Pinpoint the cell where the given text exists, returning its [x, y] midpoint coordinate. 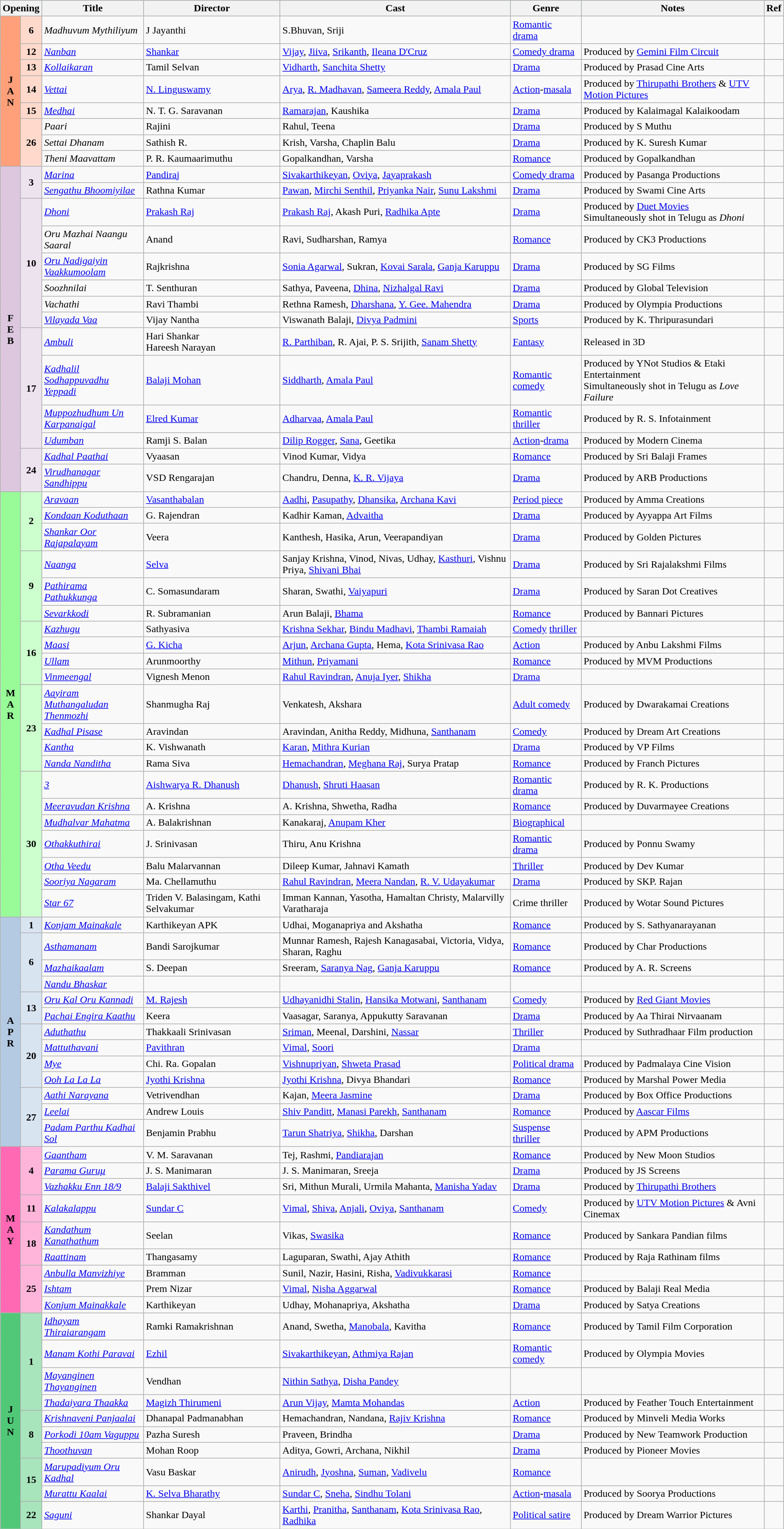
Aravaan [93, 499]
Vidharth, Sanchita Shetty [395, 67]
Anand, Swetha, Manobala, Kavitha [395, 1326]
Rahul Ravindran, Anuja Iyer, Shikha [395, 677]
Ravi Thambi [212, 304]
Produced by Soorya Productions [673, 1493]
Pavithran [212, 1048]
Produced by S. Sathyanarayanan [673, 925]
Produced by Dream Art Creations [673, 731]
Political drama [546, 1064]
Sunil, Nazir, Hasini, Risha, Vadivukkarasi [395, 1273]
26 [31, 142]
Sevarkkodi [93, 613]
Idhayam Thiraiarangam [93, 1326]
T. Senthuran [212, 288]
Vetrivendhan [212, 1095]
Kondaan Koduthaan [93, 515]
Produced by UTV Motion Pictures & Avni Cinemax [673, 1208]
Rethna Ramesh, Dharshana, Y. Gee. Mahendra [395, 304]
Produced by Olympia Movies [673, 1354]
Hemachandran, Nandana, Rajiv Krishna [395, 1418]
Thangasamy [212, 1257]
Sriman, Meenal, Darshini, Nassar [395, 1032]
Kollaikaran [93, 67]
Kadhalil Sodhappuvadhu Yeppadi [93, 380]
Thadaiyara Thaakka [93, 1402]
FEB [11, 329]
Munnar Ramesh, Rajesh Kanagasabai, Victoria, Vidya, Sharan, Raghu [395, 947]
9 [31, 586]
Balu Malarvannan [212, 865]
Produced by Red Giant Movies [673, 1000]
Balaji Mohan [212, 380]
Fantasy [546, 342]
Ambuli [93, 342]
Aadhi, Pasupathy, Dhansika, Archana Kavi [395, 499]
Sanjay Krishna, Vinod, Nivas, Udhay, Kasthuri, Vishnu Priya, Shivani Bhai [395, 564]
Sathish R. [212, 142]
N. T. G. Saravanan [212, 111]
Kanthesh, Hasika, Arun, Veerapandiyan [395, 537]
Meeravudan Krishna [93, 806]
Porkodi 10am Vaguppu [93, 1434]
Imman Kannan, Yasotha, Hamaltan Christy, Malarvilly Varatharaja [395, 903]
Suspense thriller [546, 1133]
JUN [11, 1421]
Aishwarya R. Dhanush [212, 785]
Thiru, Anu Krishna [395, 844]
Produced by Thirupathi Brothers & UTV Motion Pictures [673, 89]
Period piece [546, 499]
Krishnaveni Panjaalai [93, 1418]
Mohan Roop [212, 1450]
Karthi, Pranitha, Santhanam, Kota Srinivasa Rao, Radhika [395, 1515]
Produced by Bannari Pictures [673, 613]
Rajini [212, 127]
11 [31, 1208]
Produced by Kalaimagal Kalaikoodam [673, 111]
Thakkaali Srinivasan [212, 1032]
Adharvaa, Amala Paul [395, 419]
Mithun, Priyamani [395, 661]
Veera [212, 537]
Adult comedy [546, 704]
Udhay, Mohanapriya, Akshatha [395, 1305]
Sonia Agarwal, Sukran, Kovai Sarala, Ganja Karuppu [395, 266]
Sundar C [212, 1208]
Produced by Padmalaya Cine Vision [673, 1064]
Nanda Nanditha [93, 763]
Anand [212, 239]
Sivakarthikeyan, Athmiya Rajan [395, 1354]
Produced by Olympia Productions [673, 304]
Produced by S Muthu [673, 127]
Anirudh, Jyoshna, Suman, Vadivelu [395, 1472]
Produced by VP Films [673, 747]
Arunmoorthy [212, 661]
Venkatesh, Akshara [395, 704]
Konjum Mainakkale [93, 1305]
MAR [11, 704]
30 [31, 844]
25 [31, 1289]
Viswanath Balaji, Divya Padmini [395, 320]
Produced by Pioneer Movies [673, 1450]
Aduthathu [93, 1032]
Shiv Panditt, Manasi Parekh, Santhanam [395, 1111]
Jyothi Krishna [212, 1080]
R. Parthiban, R. Ajai, P. S. Srijith, Sanam Shetty [395, 342]
K. Selva Bharathy [212, 1493]
G. Rajendran [212, 515]
Murattu Kaalai [93, 1493]
Marupadiyum Oru Kadhal [93, 1472]
Produced by Prasad Cine Arts [673, 67]
Muppozhudhum Un Karpanaigal [93, 419]
Asthamanam [93, 947]
2 [31, 521]
Produced by Sri Rajalakshmi Films [673, 564]
Prakash Raj, Akash Puri, Radhika Apte [395, 212]
Leelai [93, 1111]
Produced by R. K. Productions [673, 785]
C. Somasundaram [212, 591]
Vazhakku Enn 18/9 [93, 1186]
Mudhalvar Mahatma [93, 822]
Produced by Ayyappa Art Films [673, 515]
Arun Balaji, Bhama [395, 613]
Ref [774, 8]
R. Subramanian [212, 613]
Produced by Dream Warrior Pictures [673, 1515]
Tarun Shatriya, Shikha, Darshan [395, 1133]
Kandathum Kanathathum [93, 1236]
Opening [21, 8]
Udumban [93, 440]
G. Kicha [212, 645]
Vachathi [93, 304]
Vasu Baskar [212, 1472]
Produced by Gemini Film Circuit [673, 52]
Mayanginen Thayanginen [93, 1381]
Vilayada Vaa [93, 320]
Soozhnilai [93, 288]
Othakkuthirai [93, 844]
Action-drama [546, 440]
Dileep Kumar, Jahnavi Kamath [395, 865]
Produced by New Moon Studios [673, 1154]
27 [31, 1117]
Produced by Suthradhaar Film production [673, 1032]
Nandu Bhaskar [93, 984]
Produced by JS Screens [673, 1170]
8 [31, 1434]
Prem Nizar [212, 1289]
Rajkrishna [212, 266]
12 [31, 52]
Produced by Wotar Sound Pictures [673, 903]
Vettai [93, 89]
Produced by Duet MoviesSimultaneously shot in Telugu as Dhoni [673, 212]
Pathirama Pathukkunga [93, 591]
Produced by Modern Cinema [673, 440]
Director [212, 8]
J. Srinivasan [212, 844]
Theni Maavattam [93, 158]
Produced by Sankara Pandian films [673, 1236]
Produced by Feather Touch Entertainment [673, 1402]
Produced by Aa Thirai Nirvaanam [673, 1016]
Produced by Sri Balaji Frames [673, 456]
Sathyasiva [212, 629]
Otha Veedu [93, 865]
A. Krishna, Shwetha, Radha [395, 806]
Romantic thriller [546, 419]
Nithin Sathya, Disha Pandey [395, 1381]
Produced by Amma Creations [673, 499]
Pachai Engira Kaathu [93, 1016]
Produced by Dwarakamai Creations [673, 704]
Produced by Swami Cine Arts [673, 190]
Produced by Balaji Real Media [673, 1289]
Parama Guruμ [93, 1170]
Crime thriller [546, 903]
14 [31, 89]
Karthikeyan APK [212, 925]
Krishna Sekhar, Bindu Madhavi, Thambi Ramaiah [395, 629]
Dhanapal Padmanabhan [212, 1418]
Vasanthabalan [212, 499]
Anbulla Manvizhiye [93, 1273]
Rama Siva [212, 763]
Chandru, Denna, K. R. Vijaya [395, 478]
Produced by New Teamwork Production [673, 1434]
Produced by Global Television [673, 288]
Naanga [93, 564]
Kazhugu [93, 629]
Keera [212, 1016]
Sreeram, Saranya Nag, Ganja Karuppu [395, 968]
Ooh La La La [93, 1080]
Title [93, 8]
Pazha Suresh [212, 1434]
J. S. Manimaran, Sreeja [395, 1170]
Produced by Minveli Media Works [673, 1418]
Produced by Golden Pictures [673, 537]
Vimal, Shiva, Anjali, Oviya, Santhanam [395, 1208]
Produced by Duvarmayee Creations [673, 806]
Andrew Louis [212, 1111]
Shanmugha Raj [212, 704]
Shankar Dayal [212, 1515]
Notes [673, 8]
Political satire [546, 1515]
Siddharth, Amala Paul [395, 380]
Hari ShankarHareesh Narayan [212, 342]
Vinmeengal [93, 677]
Produced by Saran Dot Creatives [673, 591]
Kadhal Paathai [93, 456]
Nanban [93, 52]
Produced by SKP. Rajan [673, 881]
MAY [11, 1230]
N. Linguswamy [212, 89]
Dhoni [93, 212]
Aravindan, Anitha Reddy, Midhuna, Santhanam [395, 731]
Produced by Box Office Productions [673, 1095]
Dhanush, Shruti Haasan [395, 785]
Shankar Oor Rajapalayam [93, 537]
Sathya, Paveena, Dhina, Nizhalgal Ravi [395, 288]
Manam Kothi Paravai [93, 1354]
Kalakalappu [93, 1208]
Rathna Kumar [212, 190]
Produced by Pasanga Productions [673, 174]
Ezhil [212, 1354]
Kantha [93, 747]
20 [31, 1056]
Karan, Mithra Kurian [395, 747]
Kanakaraj, Anupam Kher [395, 822]
Kajan, Meera Jasmine [395, 1095]
Produced by R. S. Infotainment [673, 419]
17 [31, 388]
J. S. Manimaran [212, 1170]
M. Rajesh [212, 1000]
Star 67 [93, 903]
Maasi [93, 645]
Ramarajan, Kaushika [395, 111]
A. Balakrishnan [212, 822]
Comedy thriller [546, 629]
Gopalkandhan, Varsha [395, 158]
Tej, Rashmi, Pandiarajan [395, 1154]
Jyothi Krishna, Divya Bhandari [395, 1080]
Bandi Sarojkumar [212, 947]
Biographical [546, 822]
Shankar [212, 52]
24 [31, 470]
Ravi, Sudharshan, Ramya [395, 239]
Produced by Char Productions [673, 947]
Elred Kumar [212, 419]
Prakash Raj [212, 212]
Aayiram Muthangaludan Thenmozhi [93, 704]
Praveen, Brindha [395, 1434]
Produced by Marshal Power Media [673, 1080]
Medhai [93, 111]
Produced by Gopalkandhan [673, 158]
A. Krishna [212, 806]
V. M. Saravanan [212, 1154]
Produced by Anbu Lakshmi Films [673, 645]
Vikas, Swasika [395, 1236]
Tamil Selvan [212, 67]
Saguni [93, 1515]
Magizh Thirumeni [212, 1402]
Arya, R. Madhavan, Sameera Reddy, Amala Paul [395, 89]
Mye [93, 1064]
Produced by Satya Creations [673, 1305]
Produced by YNot Studios & Etaki EntertainmentSimultaneously shot in Telugu as Love Failure [673, 380]
Sivakarthikeyan, Oviya, Jayaprakash [395, 174]
Vimal, Nisha Aggarwal [395, 1289]
Marina [93, 174]
Dilip Rogger, Sana, Geetika [395, 440]
Oru Kal Oru Kannadi [93, 1000]
Ullam [93, 661]
Chi. Ra. Gopalan [212, 1064]
Ishtam [93, 1289]
Raattinam [93, 1257]
Oru Mazhai Naangu Saaral [93, 239]
P. R. Kaumaarimuthu [212, 158]
Produced by Raja Rathinam films [673, 1257]
Rahul, Teena [395, 127]
Sooriya Nagaram [93, 881]
Seelan [212, 1236]
Thoothuvan [93, 1450]
Kadhir Kaman, Advaitha [395, 515]
Paari [93, 127]
Selva [212, 564]
Pandiraj [212, 174]
Produced by A. R. Screens [673, 968]
Karthikeyan [212, 1305]
K. Vishwanath [212, 747]
4 [31, 1170]
J Jayanthi [212, 30]
Bramman [212, 1273]
Udhai, Moganapriya and Akshatha [395, 925]
Udhayanidhi Stalin, Hansika Motwani, Santhanam [395, 1000]
16 [31, 653]
Kadhal Pisase [93, 731]
Vishnupriyan, Shweta Prasad [395, 1064]
Madhuvum Mythiliyum [93, 30]
Oru Nadigaiyin Vaakkumoolam [93, 266]
Produced by Thirupathi Brothers [673, 1186]
VSD Rengarajan [212, 478]
Triden V. Balasingam, Kathi Selvakumar [212, 903]
Gaantham [93, 1154]
Vendhan [212, 1381]
Pawan, Mirchi Senthil, Priyanka Nair, Sunu Lakshmi [395, 190]
Produced by K. Thripurasundari [673, 320]
Produced by Franch Pictures [673, 763]
Arjun, Archana Gupta, Hema, Kota Srinivasa Rao [395, 645]
18 [31, 1243]
S. Deepan [212, 968]
Benjamin Prabhu [212, 1133]
Ramji S. Balan [212, 440]
Ma. Chellamuthu [212, 881]
Produced by Tamil Film Corporation [673, 1326]
Produced by CK3 Productions [673, 239]
Krish, Varsha, Chaplin Balu [395, 142]
Sri, Mithun Murali, Urmila Mahanta, Manisha Yadav [395, 1186]
Produced by APM Productions [673, 1133]
Aditya, Gowri, Archana, Nikhil [395, 1450]
Sports [546, 320]
Sharan, Swathi, Vaiyapuri [395, 591]
Sengathu Bhoomiyilae [93, 190]
Cast [395, 8]
Padam Parthu Kadhai Sol [93, 1133]
10 [31, 263]
Vijay Nantha [212, 320]
Ramki Ramakrishnan [212, 1326]
Produced by ARB Productions [673, 478]
Aravindan [212, 731]
S.Bhuvan, Sriji [395, 30]
Laguparan, Swathi, Ajay Athith [395, 1257]
Vimal, Soori [395, 1048]
23 [31, 728]
22 [31, 1515]
Aathi Narayana [93, 1095]
Produced by Dev Kumar [673, 865]
Vyaasan [212, 456]
Rahul Ravindran, Meera Nandan, R. V. Udayakumar [395, 881]
Produced by MVM Productions [673, 661]
Settai Dhanam [93, 142]
Mazhaikaalam [93, 968]
Sundar C, Sneha, Sindhu Tolani [395, 1493]
APR [11, 1031]
Mattuthavani [93, 1048]
Vignesh Menon [212, 677]
Hemachandran, Meghana Raj, Surya Pratap [395, 763]
Produced by Ponnu Swamy [673, 844]
Released in 3D [673, 342]
Produced by Aascar Films [673, 1111]
Genre [546, 8]
Virudhanagar Sandhippu [93, 478]
Produced by K. Suresh Kumar [673, 142]
Balaji Sakthivel [212, 1186]
Vinod Kumar, Vidya [395, 456]
JAN [11, 91]
Vaasagar, Saranya, Appukutty Saravanan [395, 1016]
Vijay, Jiiva, Srikanth, Ileana D'Cruz [395, 52]
Produced by SG Films [673, 266]
Arun Vijay, Mamta Mohandas [395, 1402]
Konjam Mainakale [93, 925]
